Pinpoint the cell where the given text exists, returning its [X, Y] midpoint coordinate. 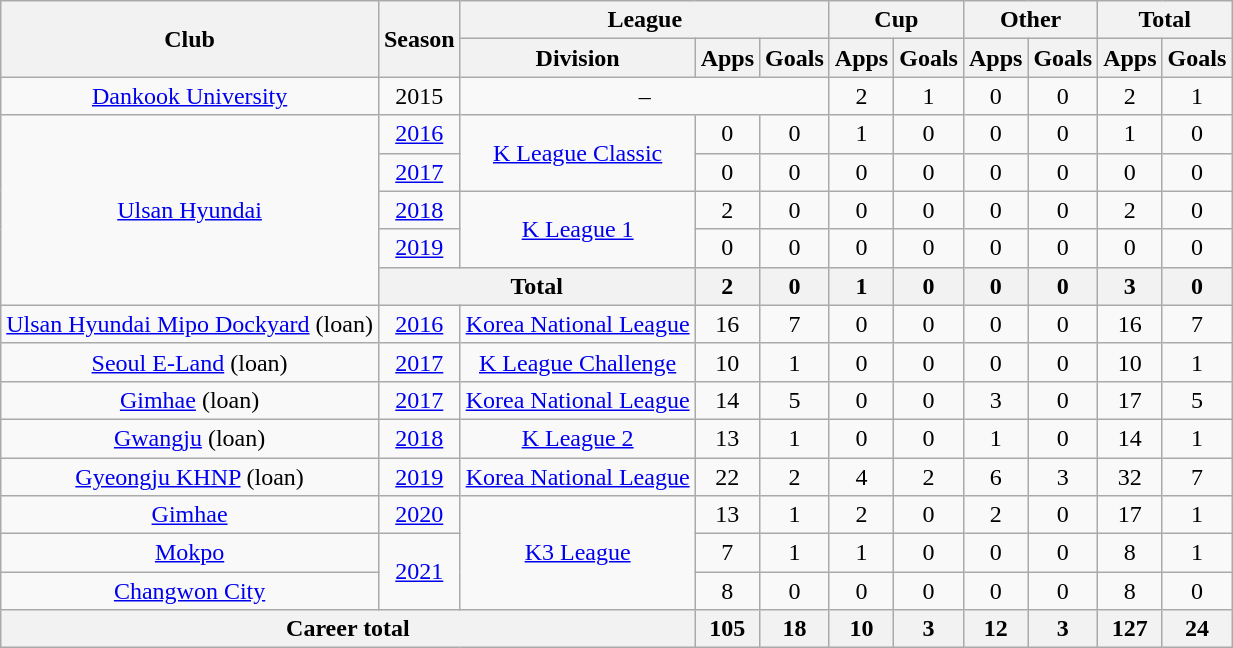
2015 [419, 96]
Season [419, 39]
Division [578, 58]
Other [1030, 20]
K3 League [578, 553]
Ulsan Hyundai Mipo Dockyard (loan) [190, 324]
2020 [419, 515]
Changwon City [190, 591]
6 [995, 477]
2021 [419, 572]
K League Classic [578, 153]
K League 1 [578, 229]
Gyeongju KHNP (loan) [190, 477]
24 [1197, 629]
Seoul E-Land (loan) [190, 362]
Mokpo [190, 553]
Club [190, 39]
– [644, 96]
105 [727, 629]
K League 2 [578, 438]
Gwangju (loan) [190, 438]
127 [1130, 629]
League [644, 20]
18 [795, 629]
32 [1130, 477]
K League Challenge [578, 362]
Dankook University [190, 96]
Gimhae [190, 515]
Gimhae (loan) [190, 400]
Ulsan Hyundai [190, 210]
22 [727, 477]
Career total [348, 629]
Cup [896, 20]
12 [995, 629]
4 [861, 477]
